Identify which cell holds the provided text, then report its (X, Y) central coordinate. 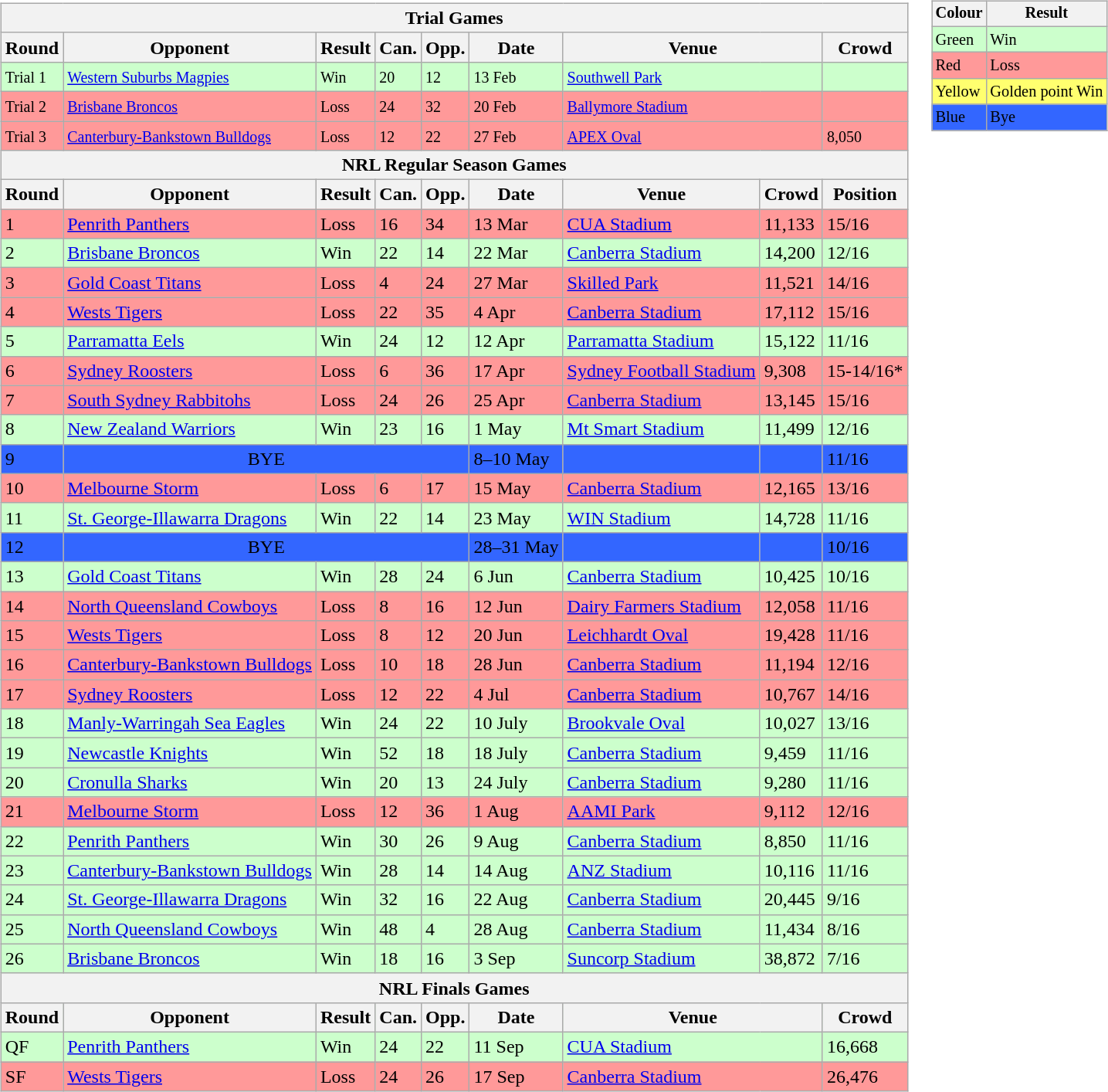
9,459 (791, 753)
Brookvale Oval (661, 724)
15 May (516, 488)
26,476 (865, 1076)
Ballymore Stadium (693, 106)
25 Apr (516, 400)
Western Suburbs Magpies (190, 76)
18 July (516, 753)
35 (446, 312)
Position (865, 195)
4 Jul (516, 694)
9,112 (791, 812)
New Zealand Warriors (190, 429)
48 (398, 929)
Trial 3 (32, 135)
1 (32, 224)
12 Apr (516, 341)
9 Aug (516, 841)
Parramatta Eels (190, 341)
34 (446, 224)
14,728 (791, 517)
Golden point Win (1046, 92)
4 Apr (516, 312)
SF (32, 1076)
11,434 (791, 929)
16,668 (865, 1046)
19 (32, 753)
9 (32, 459)
3 Sep (516, 958)
22 Mar (516, 253)
24 July (516, 782)
21 (32, 812)
APEX Oval (693, 135)
Red (959, 66)
25 (32, 929)
28 Jun (516, 665)
Leichhardt Oval (661, 636)
10,425 (791, 576)
19,428 (791, 636)
ANZ Stadium (661, 870)
14 Aug (516, 870)
20,445 (791, 900)
11 Sep (516, 1046)
QF (32, 1046)
AAMI Park (661, 812)
Manly-Warringah Sea Eagles (190, 724)
12,165 (791, 488)
12 Jun (516, 606)
3 (32, 283)
Blue (959, 117)
8,850 (791, 841)
6 Jun (516, 576)
8/16 (865, 929)
NRL Finals Games (454, 988)
10,767 (791, 694)
11,194 (791, 665)
15-14/16* (865, 371)
10,027 (791, 724)
Southwell Park (693, 76)
15,122 (791, 341)
23 May (516, 517)
Trial 1 (32, 76)
Bye (1046, 117)
Sydney Football Stadium (661, 371)
Mt Smart Stadium (661, 429)
13 Feb (516, 76)
10,116 (791, 870)
Trial 2 (32, 106)
27 Mar (516, 283)
Newcastle Knights (190, 753)
1 Aug (516, 812)
5 (32, 341)
9/16 (865, 900)
NRL Regular Season Games (454, 165)
11,133 (791, 224)
11,521 (791, 283)
15 (32, 636)
20 Jun (516, 636)
7/16 (865, 958)
Parramatta Stadium (661, 341)
13 Mar (516, 224)
30 (398, 841)
12,058 (791, 606)
1 May (516, 429)
Green (959, 39)
8,050 (865, 135)
7 (32, 400)
South Sydney Rabbitohs (190, 400)
WIN Stadium (661, 517)
27 Feb (516, 135)
17 Apr (516, 371)
2 (32, 253)
8–10 May (516, 459)
11 (32, 517)
10 July (516, 724)
Dairy Farmers Stadium (661, 606)
20 Feb (516, 106)
11,499 (791, 429)
9,308 (791, 371)
22 Aug (516, 900)
Cronulla Sharks (190, 782)
14,200 (791, 253)
17,112 (791, 312)
28 Aug (516, 929)
13,145 (791, 400)
Colour (959, 14)
38,872 (791, 958)
Yellow (959, 92)
Trial Games (454, 18)
Skilled Park (661, 283)
9,280 (791, 782)
28–31 May (516, 547)
Suncorp Stadium (661, 958)
52 (398, 753)
17 Sep (516, 1076)
